Scan for the cell matching the given text and deliver its (x, y) coordinate at center. 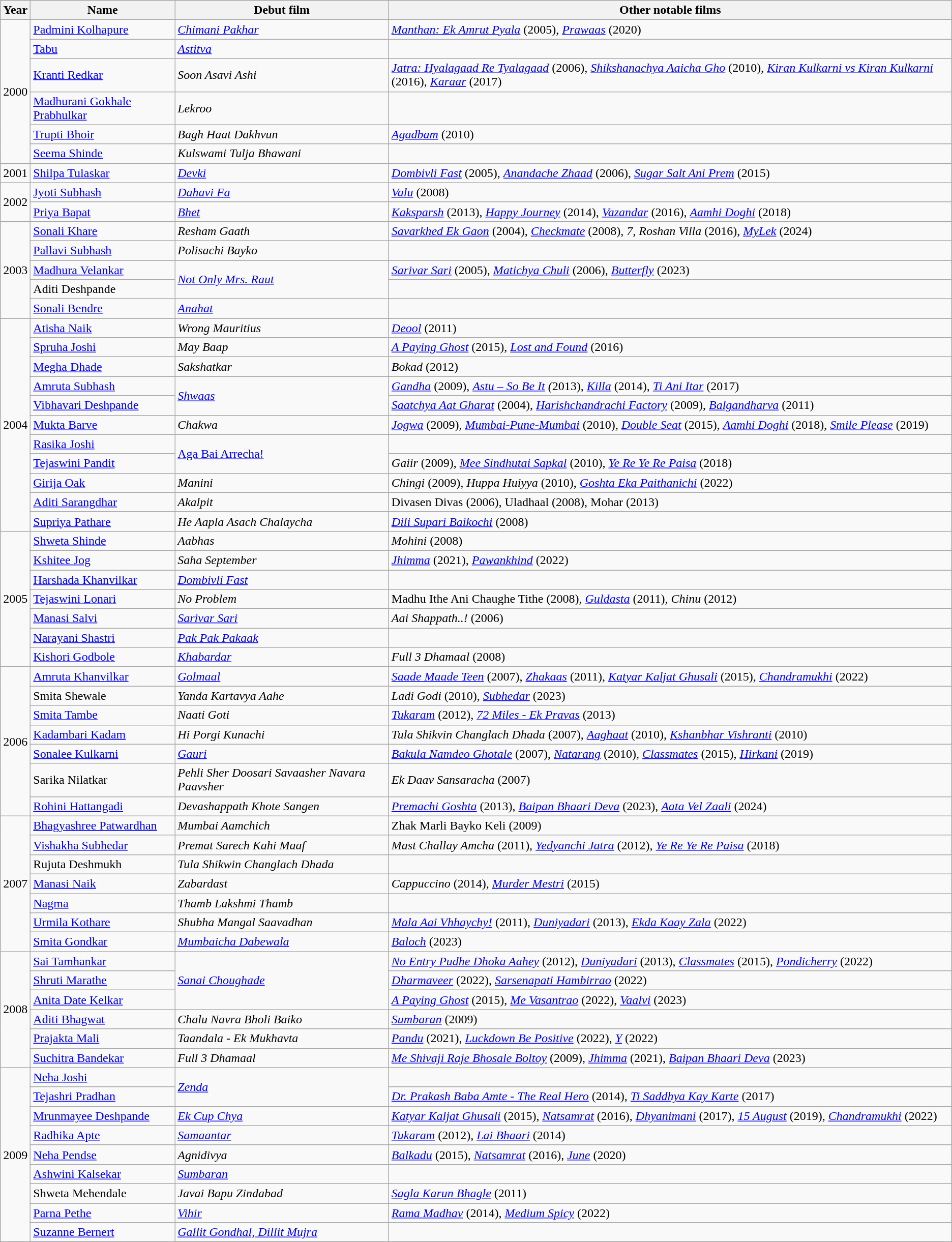
Shruti Marathe (103, 981)
Sonali Khare (103, 231)
Rama Madhav (2014), Medium Spicy (2022) (670, 1213)
Mumbaicha Dabewala (282, 942)
Full 3 Dhamaal (2008) (670, 657)
2002 (15, 202)
Sumbaran (2009) (670, 1019)
Kishori Godbole (103, 657)
Smita Tambe (103, 715)
Neha Joshi (103, 1077)
2000 (15, 92)
Suchitra Bandekar (103, 1058)
Supriya Pathare (103, 521)
Tukaram (2012), Lai Bhaari (2014) (670, 1135)
Vihir (282, 1213)
Harshada Khanvilkar (103, 579)
Sakshatkar (282, 367)
Deool (2011) (670, 328)
Madhu Ithe Ani Chaughe Tithe (2008), Guldasta (2011), Chinu (2012) (670, 599)
Pandu (2021), Luckdown Be Positive (2022), Y (2022) (670, 1039)
Manasi Naik (103, 883)
Shweta Mehendale (103, 1193)
Aditi Sarangdhar (103, 502)
Savarkhed Ek Gaon (2004), Checkmate (2008), 7, Roshan Villa (2016), MyLek (2024) (670, 231)
Sanai Choughade (282, 981)
Anita Date Kelkar (103, 1000)
Suzanne Bernert (103, 1232)
Shwaas (282, 396)
Amruta Subhash (103, 386)
Jatra: Hyalagaad Re Tyalagaad (2006), Shikshanachya Aaicha Gho (2010), Kiran Kulkarni vs Kiran Kulkarni (2016), Karaar (2017) (670, 75)
Kaksparsh (2013), Happy Journey (2014), Vazandar (2016), Aamhi Doghi (2018) (670, 212)
Other notable films (670, 10)
Mohini (2008) (670, 541)
Jyoti Subhash (103, 192)
Zhak Marli Bayko Keli (2009) (670, 825)
Prajakta Mali (103, 1039)
Atisha Naik (103, 328)
Yanda Kartavya Aahe (282, 696)
Bhet (282, 212)
Premachi Goshta (2013), Baipan Bhaari Deva (2023), Aata Vel Zaali (2024) (670, 806)
Tejaswini Pandit (103, 463)
Kshitee Jog (103, 560)
Chalu Navra Bholi Baiko (282, 1019)
Kadambari Kadam (103, 734)
Valu (2008) (670, 192)
Aabhas (282, 541)
Mumbai Aamchich (282, 825)
Divasen Divas (2006), Uladhaal (2008), Mohar (2013) (670, 502)
Mala Aai Vhhaychy! (2011), Duniyadari (2013), Ekda Kaay Zala (2022) (670, 923)
Seema Shinde (103, 154)
Tula Shikwin Changlach Dhada (282, 864)
Taandala - Ek Mukhavta (282, 1039)
Saatchya Aat Gharat (2004), Harishchandrachi Factory (2009), Balgandharva (2011) (670, 405)
Manini (282, 483)
Saade Maade Teen (2007), Zhakaas (2011), Katyar Kaljat Ghusali (2015), Chandramukhi (2022) (670, 676)
Narayani Shastri (103, 638)
May Baap (282, 347)
Cappuccino (2014), Murder Mestri (2015) (670, 883)
Dr. Prakash Baba Amte - The Real Hero (2014), Ti Saddhya Kay Karte (2017) (670, 1097)
Polisachi Bayko (282, 250)
Sarika Nilatkar (103, 780)
2006 (15, 742)
Neha Pendse (103, 1155)
Rohini Hattangadi (103, 806)
Pak Pak Pakaak (282, 638)
Ek Cup Chya (282, 1116)
Shubha Mangal Saavadhan (282, 923)
Kranti Redkar (103, 75)
Bokad (2012) (670, 367)
Chimani Pakhar (282, 29)
Ek Daav Sansaracha (2007) (670, 780)
Pallavi Subhash (103, 250)
Naati Goti (282, 715)
Bakula Namdeo Ghotale (2007), Natarang (2010), Classmates (2015), Hirkani (2019) (670, 754)
Nagma (103, 903)
Gallit Gondhal, Dillit Mujra (282, 1232)
Javai Bapu Zindabad (282, 1193)
2005 (15, 599)
Dahavi Fa (282, 192)
Sonali Bendre (103, 309)
Radhika Apte (103, 1135)
Chakwa (282, 425)
2004 (15, 425)
Sarivar Sari (282, 618)
Year (15, 10)
Aditi Bhagwat (103, 1019)
Rasika Joshi (103, 444)
Sagla Karun Bhagle (2011) (670, 1193)
Pehli Sher Doosari Savaasher Navara Paavsher (282, 780)
He Aapla Asach Chalaycha (282, 521)
Baloch (2023) (670, 942)
Soon Asavi Ashi (282, 75)
Vibhavari Deshpande (103, 405)
Wrong Mauritius (282, 328)
No Entry Pudhe Dhoka Aahey (2012), Duniyadari (2013), Classmates (2015), Pondicherry (2022) (670, 961)
2007 (15, 883)
Girija Oak (103, 483)
Samaantar (282, 1135)
Sonalee Kulkarni (103, 754)
Full 3 Dhamaal (282, 1058)
Tukaram (2012), 72 Miles - Ek Pravas (2013) (670, 715)
Vishakha Subhedar (103, 845)
Agnidivya (282, 1155)
Sarivar Sari (2005), Matichya Chuli (2006), Butterfly (2023) (670, 270)
Priya Bapat (103, 212)
Kulswami Tulja Bhawani (282, 154)
Balkadu (2015), Natsamrat (2016), June (2020) (670, 1155)
Saha September (282, 560)
Khabardar (282, 657)
Mrunmayee Deshpande (103, 1116)
Bhagyashree Patwardhan (103, 825)
Gaiir (2009), Mee Sindhutai Sapkal (2010), Ye Re Ye Re Paisa (2018) (670, 463)
Golmaal (282, 676)
Gauri (282, 754)
Sai Tamhankar (103, 961)
Zabardast (282, 883)
Madhura Velankar (103, 270)
2001 (15, 173)
Chingi (2009), Huppa Huiyya (2010), Goshta Eka Paithanichi (2022) (670, 483)
Aai Shappath..! (2006) (670, 618)
Zenda (282, 1087)
Tejashri Pradhan (103, 1097)
Premat Sarech Kahi Maaf (282, 845)
Tula Shikvin Changlach Dhada (2007), Aaghaat (2010), Kshanbhar Vishranti (2010) (670, 734)
Dharmaveer (2022), Sarsenapati Hambirrao (2022) (670, 981)
Dombivli Fast (2005), Anandache Zhaad (2006), Sugar Salt Ani Prem (2015) (670, 173)
Devashappath Khote Sangen (282, 806)
Smita Gondkar (103, 942)
Megha Dhade (103, 367)
Spruha Joshi (103, 347)
A Paying Ghost (2015), Me Vasantrao (2022), Vaalvi (2023) (670, 1000)
Tejaswini Lonari (103, 599)
Amruta Khanvilkar (103, 676)
Not Only Mrs. Raut (282, 280)
Bagh Haat Dakhvun (282, 134)
Parna Pethe (103, 1213)
Lekroo (282, 108)
Thamb Lakshmi Thamb (282, 903)
Akalpit (282, 502)
Agadbam (2010) (670, 134)
Name (103, 10)
Trupti Bhoir (103, 134)
Aga Bai Arrecha! (282, 454)
Jogwa (2009), Mumbai-Pune-Mumbai (2010), Double Seat (2015), Aamhi Doghi (2018), Smile Please (2019) (670, 425)
Madhurani Gokhale Prabhulkar (103, 108)
Ashwini Kalsekar (103, 1174)
Hi Porgi Kunachi (282, 734)
Shilpa Tulaskar (103, 173)
Manasi Salvi (103, 618)
Tabu (103, 49)
2008 (15, 1010)
Gandha (2009), Astu – So Be It (2013), Killa (2014), Ti Ani Itar (2017) (670, 386)
Mukta Barve (103, 425)
Resham Gaath (282, 231)
Rujuta Deshmukh (103, 864)
Urmila Kothare (103, 923)
Mast Challay Amcha (2011), Yedyanchi Jatra (2012), Ye Re Ye Re Paisa (2018) (670, 845)
2003 (15, 270)
Debut film (282, 10)
Katyar Kaljat Ghusali (2015), Natsamrat (2016), Dhyanimani (2017), 15 August (2019), Chandramukhi (2022) (670, 1116)
Ladi Godi (2010), Subhedar (2023) (670, 696)
A Paying Ghost (2015), Lost and Found (2016) (670, 347)
Padmini Kolhapure (103, 29)
Jhimma (2021), Pawankhind (2022) (670, 560)
Dili Supari Baikochi (2008) (670, 521)
Aditi Deshpande (103, 289)
2009 (15, 1155)
Anahat (282, 309)
Manthan: Ek Amrut Pyala (2005), Prawaas (2020) (670, 29)
Me Shivaji Raje Bhosale Boltoy (2009), Jhimma (2021), Baipan Bhaari Deva (2023) (670, 1058)
Smita Shewale (103, 696)
Astitva (282, 49)
Devki (282, 173)
Shweta Shinde (103, 541)
Dombivli Fast (282, 579)
Sumbaran (282, 1174)
No Problem (282, 599)
